Find where the given text appears and provide that cell's center as (x, y) coordinate. 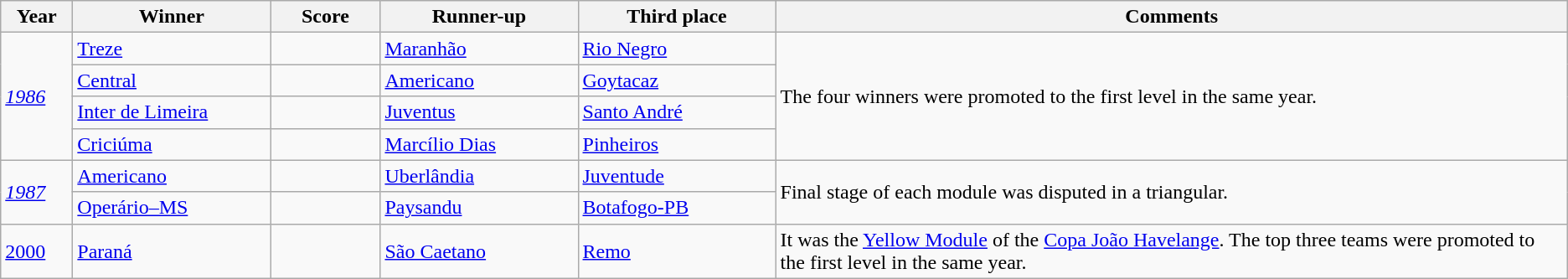
Runner-up (479, 17)
Uberlândia (479, 176)
Paysandu (479, 208)
2000 (37, 251)
Santo André (677, 112)
Treze (172, 49)
Maranhão (479, 49)
Inter de Limeira (172, 112)
Juventus (479, 112)
1987 (37, 192)
Botafogo-PB (677, 208)
Winner (172, 17)
Central (172, 80)
1986 (37, 96)
It was the Yellow Module of the Copa João Havelange. The top three teams were promoted to the first level in the same year. (1171, 251)
Paraná (172, 251)
Rio Negro (677, 49)
Pinheiros (677, 144)
Year (37, 17)
Marcílio Dias (479, 144)
Comments (1171, 17)
Criciúma (172, 144)
Remo (677, 251)
The four winners were promoted to the first level in the same year. (1171, 96)
Operário–MS (172, 208)
Juventude (677, 176)
São Caetano (479, 251)
Final stage of each module was disputed in a triangular. (1171, 192)
Third place (677, 17)
Score (325, 17)
Goytacaz (677, 80)
